From the cell containing the given text, extract its center point as (x, y) coordinate. 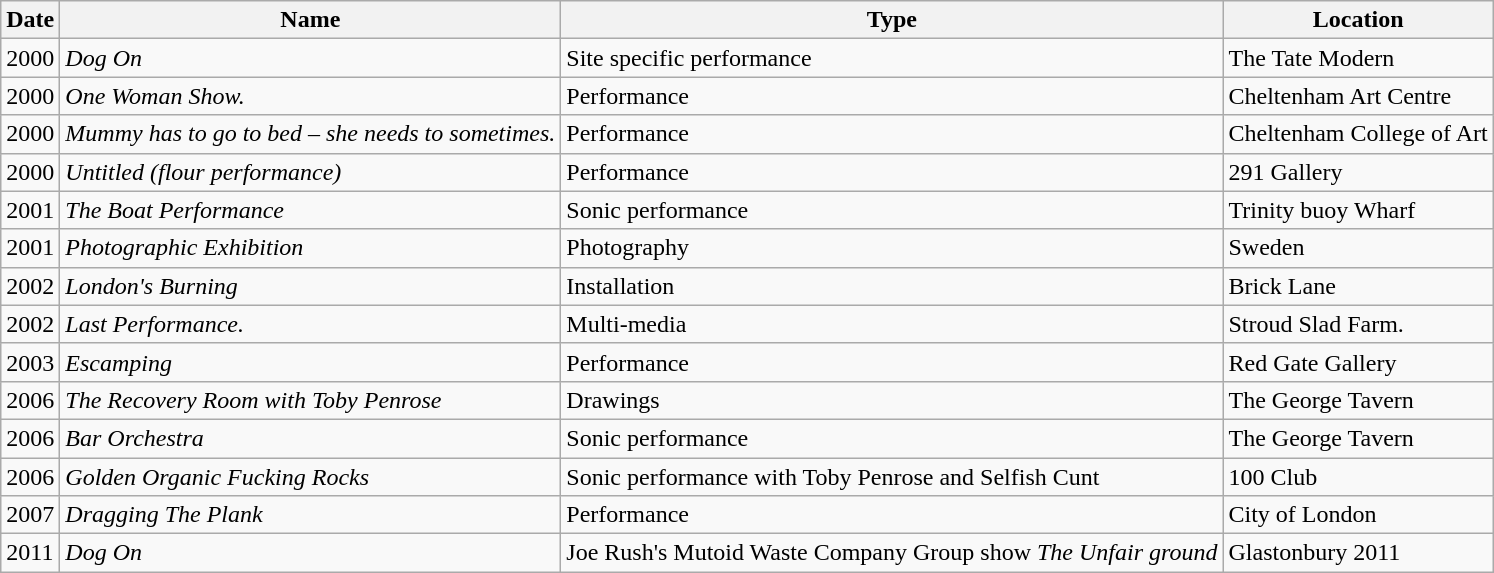
Cheltenham College of Art (1358, 134)
Brick Lane (1358, 286)
2003 (30, 362)
Red Gate Gallery (1358, 362)
Cheltenham Art Centre (1358, 96)
Untitled (flour performance) (310, 172)
Golden Organic Fucking Rocks (310, 477)
Joe Rush's Mutoid Waste Company Group show The Unfair ground (892, 553)
Mummy has to go to bed – she needs to sometimes. (310, 134)
Bar Orchestra (310, 438)
London's Burning (310, 286)
Drawings (892, 400)
2011 (30, 553)
Trinity buoy Wharf (1358, 210)
One Woman Show. (310, 96)
Type (892, 20)
Photographic Exhibition (310, 248)
Multi-media (892, 324)
The Recovery Room with Toby Penrose (310, 400)
City of London (1358, 515)
Photography (892, 248)
Sweden (1358, 248)
Glastonbury 2011 (1358, 553)
Escamping (310, 362)
291 Gallery (1358, 172)
Date (30, 20)
Location (1358, 20)
The Boat Performance (310, 210)
Sonic performance with Toby Penrose and Selfish Cunt (892, 477)
The Tate Modern (1358, 58)
Name (310, 20)
Dragging The Plank (310, 515)
Last Performance. (310, 324)
2007 (30, 515)
Site specific performance (892, 58)
Stroud Slad Farm. (1358, 324)
Installation (892, 286)
100 Club (1358, 477)
